For the text-containing cell, return its midpoint in [x, y] coordinate format. 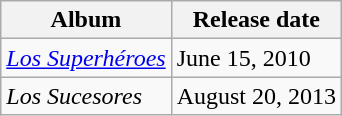
August 20, 2013 [256, 96]
June 15, 2010 [256, 58]
Release date [256, 20]
Album [86, 20]
Los Sucesores [86, 96]
Los Superhéroes [86, 58]
